Detect which cell encompasses the target text, then output its (x, y) center coordinate. 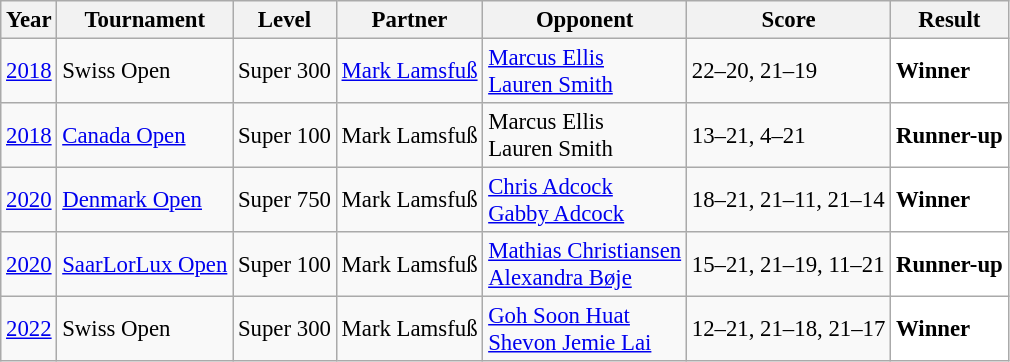
Goh Soon Huat Shevon Jemie Lai (585, 330)
18–21, 21–11, 21–14 (788, 200)
SaarLorLux Open (145, 264)
Opponent (585, 20)
Result (950, 20)
Year (29, 20)
Denmark Open (145, 200)
Chris Adcock Gabby Adcock (585, 200)
Level (285, 20)
Mathias Christiansen Alexandra Bøje (585, 264)
Canada Open (145, 136)
12–21, 21–18, 21–17 (788, 330)
Super 750 (285, 200)
Score (788, 20)
Tournament (145, 20)
2022 (29, 330)
Partner (410, 20)
15–21, 21–19, 11–21 (788, 264)
22–20, 21–19 (788, 72)
13–21, 4–21 (788, 136)
